Determine the (x, y) coordinate at the center of the cell enclosing the given text.  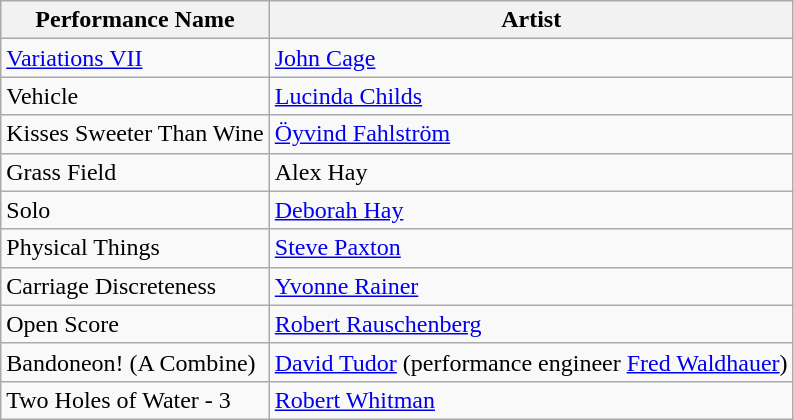
Variations VII (135, 58)
John Cage (531, 58)
Grass Field (135, 172)
Robert Rauschenberg (531, 324)
Carriage Discreteness (135, 286)
Steve Paxton (531, 248)
Performance Name (135, 20)
Öyvind Fahlström (531, 134)
Yvonne Rainer (531, 286)
Artist (531, 20)
Solo (135, 210)
Deborah Hay (531, 210)
Vehicle (135, 96)
Physical Things (135, 248)
Bandoneon! (A Combine) (135, 362)
Kisses Sweeter Than Wine (135, 134)
Robert Whitman (531, 400)
Open Score (135, 324)
Alex Hay (531, 172)
Lucinda Childs (531, 96)
David Tudor (performance engineer Fred Waldhauer) (531, 362)
Two Holes of Water - 3 (135, 400)
